For the text-containing cell, return its midpoint in [x, y] coordinate format. 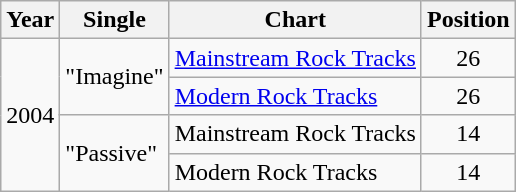
"Passive" [114, 153]
Position [468, 20]
"Imagine" [114, 77]
2004 [30, 115]
Single [114, 20]
Year [30, 20]
Chart [295, 20]
